Return [x, y] of the center of cell containing provided text 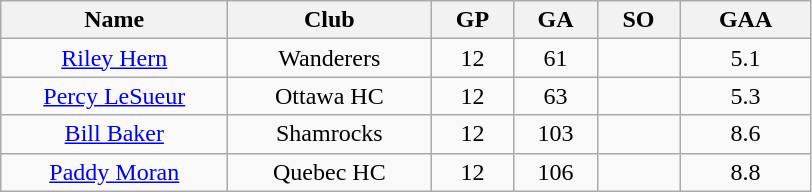
8.6 [746, 134]
Bill Baker [114, 134]
106 [556, 172]
SO [638, 20]
5.1 [746, 58]
Quebec HC [330, 172]
Riley Hern [114, 58]
Ottawa HC [330, 96]
103 [556, 134]
GAA [746, 20]
63 [556, 96]
Wanderers [330, 58]
Percy LeSueur [114, 96]
61 [556, 58]
GP [472, 20]
8.8 [746, 172]
Shamrocks [330, 134]
5.3 [746, 96]
Club [330, 20]
Name [114, 20]
GA [556, 20]
Paddy Moran [114, 172]
